From the cell containing the given text, extract its center point as (x, y) coordinate. 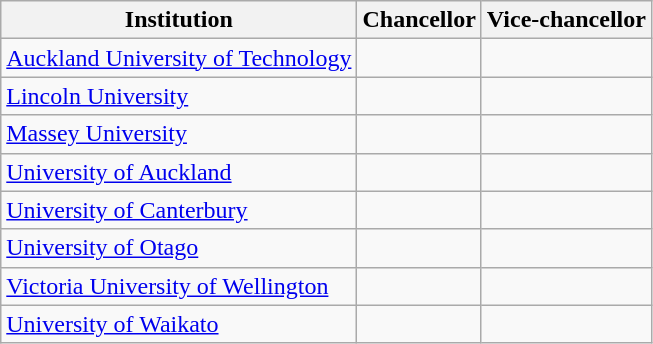
Vice-chancellor (566, 20)
University of Otago (179, 248)
University of Waikato (179, 324)
Chancellor (419, 20)
Auckland University of Technology (179, 58)
Institution (179, 20)
Lincoln University (179, 96)
Victoria University of Wellington (179, 286)
University of Canterbury (179, 210)
University of Auckland (179, 172)
Massey University (179, 134)
